Provide the (x, y) coordinate of the cell's center where the given text is located.  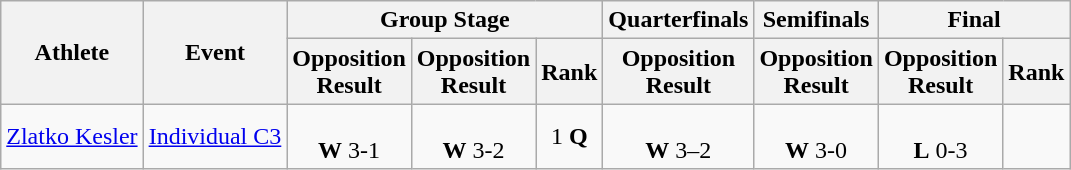
Zlatko Kesler (72, 136)
Event (215, 52)
Group Stage (445, 20)
W 3-2 (473, 136)
W 3-1 (349, 136)
W 3–2 (678, 136)
Individual C3 (215, 136)
Semifinals (816, 20)
Final (974, 20)
Athlete (72, 52)
Quarterfinals (678, 20)
L 0-3 (940, 136)
1 Q (570, 136)
W 3-0 (816, 136)
